Locate the cell with the specified text and output its (x, y) center coordinate. 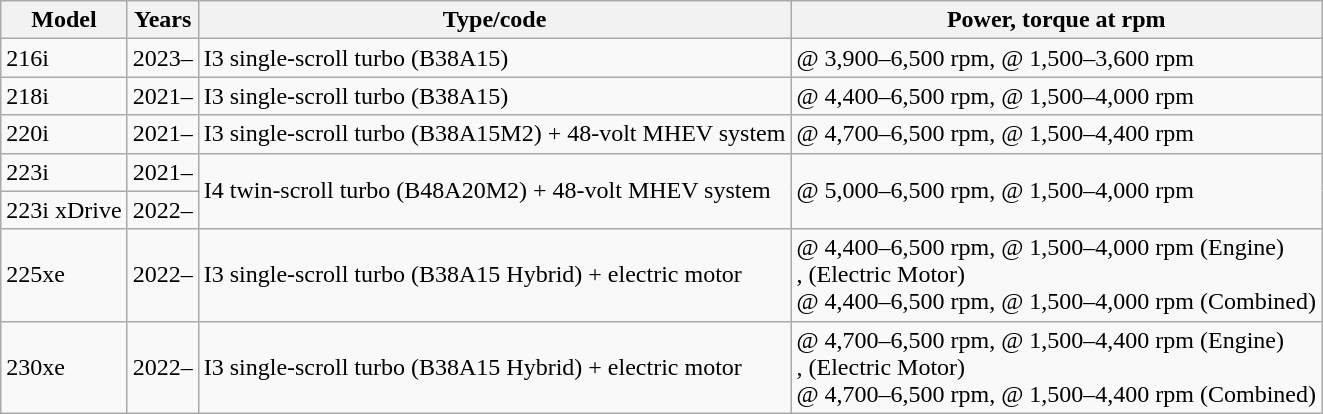
218i (64, 96)
230xe (64, 367)
Type/code (494, 20)
225xe (64, 275)
Years (162, 20)
216i (64, 58)
Model (64, 20)
@ 4,700–6,500 rpm, @ 1,500–4,400 rpm (Engine), (Electric Motor) @ 4,700–6,500 rpm, @ 1,500–4,400 rpm (Combined) (1056, 367)
I3 single-scroll turbo (B38A15M2) + 48-volt MHEV system (494, 134)
2023– (162, 58)
@ 4,400–6,500 rpm, @ 1,500–4,000 rpm (Engine), (Electric Motor) @ 4,400–6,500 rpm, @ 1,500–4,000 rpm (Combined) (1056, 275)
220i (64, 134)
223i (64, 172)
@ 5,000–6,500 rpm, @ 1,500–4,000 rpm (1056, 191)
I4 twin-scroll turbo (B48A20M2) + 48-volt MHEV system (494, 191)
Power, torque at rpm (1056, 20)
@ 3,900–6,500 rpm, @ 1,500–3,600 rpm (1056, 58)
@ 4,400–6,500 rpm, @ 1,500–4,000 rpm (1056, 96)
223i xDrive (64, 210)
@ 4,700–6,500 rpm, @ 1,500–4,400 rpm (1056, 134)
